Pinpoint the cell where the given text exists, returning its [X, Y] midpoint coordinate. 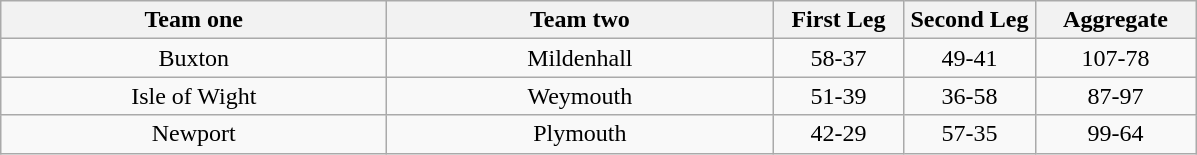
36-58 [970, 96]
Plymouth [580, 134]
49-41 [970, 58]
51-39 [838, 96]
42-29 [838, 134]
Newport [194, 134]
Buxton [194, 58]
First Leg [838, 20]
Aggregate [1116, 20]
107-78 [1116, 58]
Team two [580, 20]
99-64 [1116, 134]
Team one [194, 20]
87-97 [1116, 96]
Weymouth [580, 96]
Isle of Wight [194, 96]
58-37 [838, 58]
Mildenhall [580, 58]
Second Leg [970, 20]
57-35 [970, 134]
